Return the (X, Y) coordinate for the center point of the cell that contains the specified text.  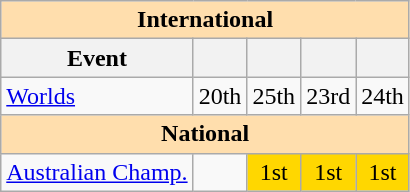
International (206, 20)
Event (97, 58)
23rd (328, 96)
Australian Champ. (97, 172)
24th (383, 96)
National (206, 134)
Worlds (97, 96)
25th (274, 96)
20th (220, 96)
